Locate the cell with the specified text and output its [X, Y] center coordinate. 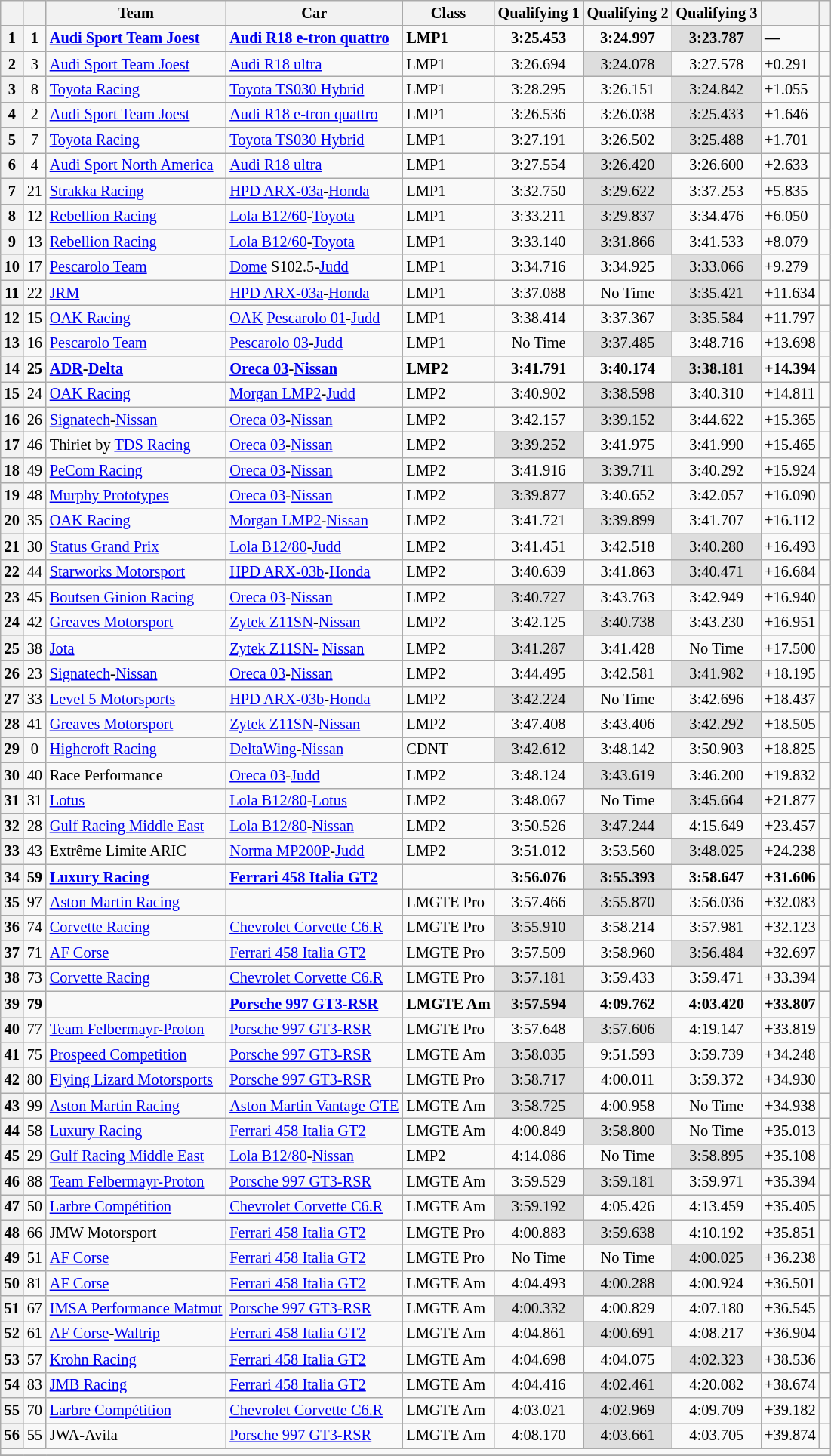
3:41.916 [539, 470]
3:41.990 [716, 445]
3:42.581 [628, 673]
3:40.280 [716, 546]
3:44.495 [539, 673]
3:50.526 [539, 826]
5 [12, 140]
+0.291 [789, 64]
66 [35, 1233]
4:00.924 [716, 1283]
3:41.533 [716, 242]
+18.437 [789, 699]
4:03.661 [628, 1436]
4:00.288 [628, 1283]
3:41.982 [716, 673]
3:25.433 [716, 115]
+39.182 [789, 1410]
3:39.152 [628, 420]
3:26.694 [539, 64]
+24.238 [789, 851]
3:59.471 [716, 978]
JRM [136, 293]
3:39.252 [539, 445]
3:29.622 [628, 191]
+21.877 [789, 801]
3:33.211 [539, 217]
4:08.217 [716, 1334]
3:47.244 [628, 826]
3:24.078 [628, 64]
3:41.721 [539, 521]
4:19.147 [716, 1030]
Class [448, 13]
+35.013 [789, 1131]
3:26.502 [628, 140]
JWA-Avila [136, 1436]
57 [35, 1359]
14 [12, 369]
+35.405 [789, 1207]
70 [35, 1410]
3:55.870 [628, 902]
Morgan LMP2-Nissan [314, 521]
IMSA Performance Matmut [136, 1309]
3:25.488 [716, 140]
3:48.025 [716, 851]
+9.279 [789, 267]
3:58.800 [628, 1131]
3:59.971 [716, 1182]
+38.674 [789, 1385]
+36.501 [789, 1283]
10 [12, 267]
58 [35, 1131]
3:42.292 [716, 725]
ADR-Delta [136, 369]
81 [35, 1283]
3:41.707 [716, 521]
+36.904 [789, 1334]
4:00.025 [716, 1258]
Lotus [136, 801]
CDNT [448, 750]
3:45.664 [716, 801]
3:55.393 [628, 877]
+18.195 [789, 673]
3:35.584 [716, 318]
3:34.925 [628, 267]
+11.797 [789, 318]
+2.633 [789, 165]
3:59.372 [716, 1080]
3:41.428 [628, 648]
3:29.837 [628, 217]
3:39.899 [628, 521]
3:26.536 [539, 115]
Lola B12/80-Lotus [314, 801]
+16.951 [789, 623]
3:59.739 [716, 1054]
3:40.310 [716, 394]
77 [35, 1030]
3:58.647 [716, 877]
4:03.021 [539, 1410]
3:57.466 [539, 902]
Car [314, 13]
Thiriet by TDS Racing [136, 445]
3:27.578 [716, 64]
3:59.529 [539, 1182]
3:35.421 [716, 293]
+33.807 [789, 1004]
3:43.406 [628, 725]
4:15.649 [716, 826]
Lola B12/80-Judd [314, 546]
4:07.180 [716, 1309]
80 [35, 1080]
67 [35, 1309]
3:57.594 [539, 1004]
+32.123 [789, 928]
+16.940 [789, 597]
+15.365 [789, 420]
+33.819 [789, 1030]
+1.055 [789, 89]
3:23.787 [716, 38]
Race Performance [136, 775]
3:31.866 [628, 242]
3:57.648 [539, 1030]
+34.248 [789, 1054]
+16.112 [789, 521]
3:58.035 [539, 1054]
Qualifying 1 [539, 13]
3:34.716 [539, 267]
4:00.883 [539, 1233]
Highcroft Racing [136, 750]
97 [35, 902]
47 [12, 1207]
4:20.082 [716, 1385]
+32.083 [789, 902]
Morgan LMP2-Judd [314, 394]
9:51.593 [628, 1054]
3:48.124 [539, 775]
4:00.829 [628, 1309]
6 [12, 165]
+31.606 [789, 877]
+33.394 [789, 978]
39 [12, 1004]
71 [35, 953]
+16.493 [789, 546]
+17.500 [789, 648]
+32.697 [789, 953]
3:38.414 [539, 318]
Status Grand Prix [136, 546]
3:46.200 [716, 775]
3:57.606 [628, 1030]
74 [35, 928]
61 [35, 1334]
3:27.554 [539, 165]
34 [12, 877]
Qualifying 2 [628, 13]
3:59.192 [539, 1207]
+16.684 [789, 572]
20 [12, 521]
+19.832 [789, 775]
3:42.057 [716, 496]
11 [12, 293]
3:42.612 [539, 750]
3:41.863 [628, 572]
3:39.711 [628, 470]
4:09.709 [716, 1410]
3:41.975 [628, 445]
83 [35, 1385]
3:39.877 [539, 496]
3:58.214 [628, 928]
Qualifying 3 [716, 13]
3:58.717 [539, 1080]
4:03.705 [716, 1436]
3:57.509 [539, 953]
4:08.170 [539, 1436]
Extrême Limite ARIC [136, 851]
3:40.902 [539, 394]
3:26.151 [628, 89]
3:24.842 [716, 89]
— [789, 38]
4:05.426 [628, 1207]
3:59.433 [628, 978]
3:25.453 [539, 38]
4:00.332 [539, 1309]
99 [35, 1106]
3:56.076 [539, 877]
+11.634 [789, 293]
4:04.075 [628, 1359]
18 [12, 470]
Team [136, 13]
4:03.420 [716, 1004]
JMW Motorsport [136, 1233]
4:00.691 [628, 1334]
3:58.725 [539, 1106]
PeCom Racing [136, 470]
3:38.181 [716, 369]
59 [35, 877]
3:47.408 [539, 725]
+35.394 [789, 1182]
27 [12, 699]
4:10.192 [716, 1233]
+1.646 [789, 115]
3:37.485 [628, 343]
3:40.639 [539, 572]
3:33.140 [539, 242]
19 [12, 496]
4:09.762 [628, 1004]
+35.108 [789, 1156]
3:42.224 [539, 699]
3:27.191 [539, 140]
3:59.638 [628, 1233]
0 [35, 750]
+13.698 [789, 343]
3:40.174 [628, 369]
3:40.471 [716, 572]
3:55.910 [539, 928]
4:14.086 [539, 1156]
4:02.461 [628, 1385]
3:51.012 [539, 851]
3:37.367 [628, 318]
3:24.997 [628, 38]
32 [12, 826]
3:42.696 [716, 699]
3:56.484 [716, 953]
3:42.157 [539, 420]
+6.050 [789, 217]
4:02.969 [628, 1410]
Jota [136, 648]
Starworks Motorsport [136, 572]
4:00.958 [628, 1106]
3:26.420 [628, 165]
3:58.895 [716, 1156]
3:33.066 [716, 267]
73 [35, 978]
Oreca 03-Judd [314, 775]
Aston Martin Vantage GTE [314, 1106]
JMB Racing [136, 1385]
Murphy Prototypes [136, 496]
3:42.949 [716, 597]
3:56.036 [716, 902]
4:13.459 [716, 1207]
Level 5 Motorsports [136, 699]
3:40.738 [628, 623]
79 [35, 1004]
4:00.011 [628, 1080]
+14.394 [789, 369]
3:58.960 [628, 953]
75 [35, 1054]
+14.811 [789, 394]
3:57.181 [539, 978]
Prospeed Competition [136, 1054]
9 [12, 242]
3:34.476 [716, 217]
4:04.416 [539, 1385]
3:41.451 [539, 546]
53 [12, 1359]
+15.465 [789, 445]
+38.536 [789, 1359]
56 [12, 1436]
OAK Pescarolo 01-Judd [314, 318]
3:28.295 [539, 89]
52 [12, 1334]
+23.457 [789, 826]
+8.079 [789, 242]
3:43.619 [628, 775]
AF Corse-Waltrip [136, 1334]
+18.825 [789, 750]
Flying Lizard Motorsports [136, 1080]
3:40.727 [539, 597]
+5.835 [789, 191]
3:41.287 [539, 648]
3:42.518 [628, 546]
4:04.698 [539, 1359]
3:38.598 [628, 394]
+18.505 [789, 725]
37 [12, 953]
54 [12, 1385]
3:50.903 [716, 750]
+16.090 [789, 496]
+34.938 [789, 1106]
Strakka Racing [136, 191]
+34.930 [789, 1080]
3:37.088 [539, 293]
+1.701 [789, 140]
Dome S102.5-Judd [314, 267]
3:40.652 [628, 496]
Pescarolo 03-Judd [314, 343]
Audi Sport North America [136, 165]
4:04.493 [539, 1283]
+35.851 [789, 1233]
+36.238 [789, 1258]
36 [12, 928]
DeltaWing-Nissan [314, 750]
3:41.791 [539, 369]
3:59.181 [628, 1182]
+39.874 [789, 1436]
3:40.292 [716, 470]
3:43.763 [628, 597]
3:42.125 [539, 623]
3:32.750 [539, 191]
Boutsen Ginion Racing [136, 597]
+36.545 [789, 1309]
4:04.861 [539, 1334]
3:48.142 [628, 750]
3:48.716 [716, 343]
Krohn Racing [136, 1359]
Norma MP200P-Judd [314, 851]
3:26.038 [628, 115]
3:53.560 [628, 851]
3:48.067 [539, 801]
3:57.981 [716, 928]
88 [35, 1182]
4:02.323 [716, 1359]
+15.924 [789, 470]
3:26.600 [716, 165]
3:44.622 [716, 420]
3:37.253 [716, 191]
3:43.230 [716, 623]
Zytek Z11SN- Nissan [314, 648]
4:00.849 [539, 1131]
